Capture the cell that displays the provided text and extract its (x, y) central coordinate. 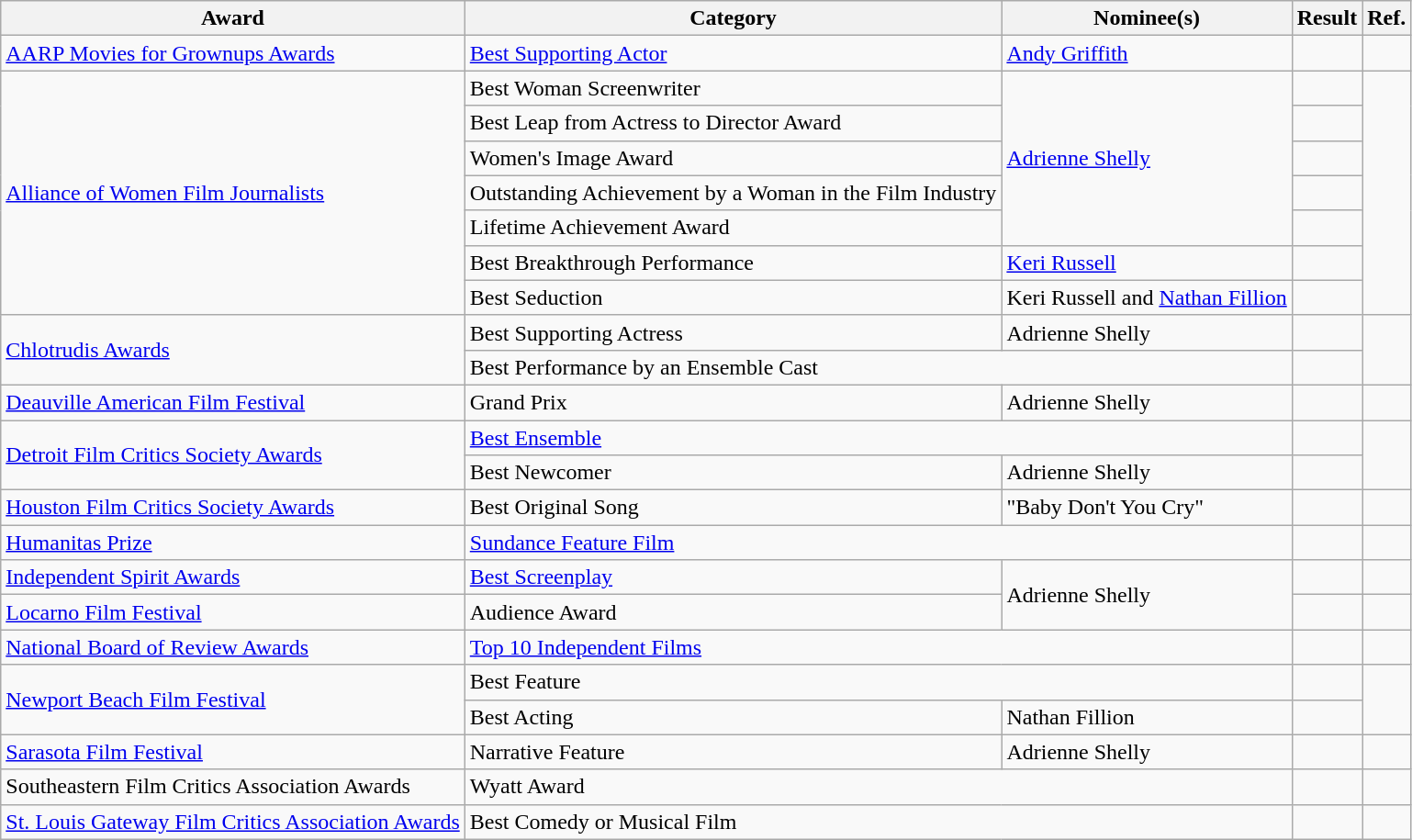
Chlotrudis Awards (233, 350)
Best Screenplay (733, 577)
Humanitas Prize (233, 543)
Narrative Feature (733, 752)
Best Acting (733, 717)
Newport Beach Film Festival (233, 700)
Nathan Fillion (1147, 717)
Lifetime Achievement Award (733, 228)
Nominee(s) (1147, 18)
Best Performance by an Ensemble Cast (878, 367)
Best Breakthrough Performance (733, 263)
Sundance Feature Film (878, 543)
Category (733, 18)
Deauville American Film Festival (233, 402)
Independent Spirit Awards (233, 577)
Best Comedy or Musical Film (878, 822)
Ref. (1386, 18)
AARP Movies for Grownups Awards (233, 53)
Southeastern Film Critics Association Awards (233, 787)
St. Louis Gateway Film Critics Association Awards (233, 822)
Sarasota Film Festival (233, 752)
National Board of Review Awards (233, 647)
Best Supporting Actress (733, 332)
Keri Russell (1147, 263)
Best Seduction (733, 297)
Best Woman Screenwriter (733, 88)
Houston Film Critics Society Awards (233, 508)
Outstanding Achievement by a Woman in the Film Industry (733, 193)
Top 10 Independent Films (878, 647)
Locarno Film Festival (233, 612)
Award (233, 18)
Detroit Film Critics Society Awards (233, 455)
Best Ensemble (878, 438)
Wyatt Award (878, 787)
"Baby Don't You Cry" (1147, 508)
Grand Prix (733, 402)
Audience Award (733, 612)
Alliance of Women Film Journalists (233, 193)
Best Original Song (733, 508)
Keri Russell and Nathan Fillion (1147, 297)
Best Supporting Actor (733, 53)
Best Leap from Actress to Director Award (733, 123)
Best Newcomer (733, 473)
Best Feature (878, 682)
Andy Griffith (1147, 53)
Result (1327, 18)
Women's Image Award (733, 158)
